Extract the [x, y] coordinate from the center of the cell holding the provided text.  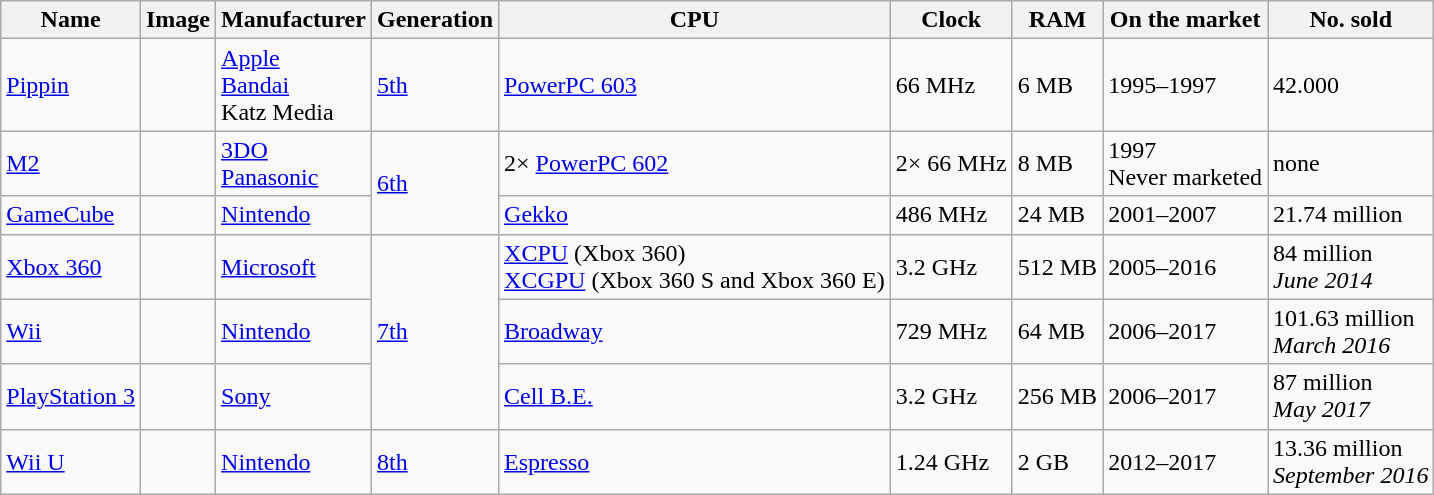
21.74 million [1351, 215]
1995–1997 [1186, 85]
512 MB [1057, 266]
PlayStation 3 [71, 396]
101.63 millionMarch 2016 [1351, 332]
64 MB [1057, 332]
Wii U [71, 462]
PowerPC 603 [695, 85]
2012–2017 [1186, 462]
42.000 [1351, 85]
Image [178, 20]
Broadway [695, 332]
24 MB [1057, 215]
M2 [71, 164]
No. sold [1351, 20]
2001–2007 [1186, 215]
2005–2016 [1186, 266]
1.24 GHz [951, 462]
87 millionMay 2017 [1351, 396]
On the market [1186, 20]
2× 66 MHz [951, 164]
8th [434, 462]
2 GB [1057, 462]
Generation [434, 20]
Wii [71, 332]
6 MB [1057, 85]
66 MHz [951, 85]
Sony [294, 396]
486 MHz [951, 215]
Apple BandaiKatz Media [294, 85]
5th [434, 85]
Name [71, 20]
Clock [951, 20]
Microsoft [294, 266]
Gekko [695, 215]
none [1351, 164]
RAM [1057, 20]
729 MHz [951, 332]
3DOPanasonic [294, 164]
Pippin [71, 85]
Cell B.E. [695, 396]
Espresso [695, 462]
CPU [695, 20]
2× PowerPC 602 [695, 164]
XCPU (Xbox 360)XCGPU (Xbox 360 S and Xbox 360 E) [695, 266]
Manufacturer [294, 20]
84 millionJune 2014 [1351, 266]
7th [434, 332]
256 MB [1057, 396]
13.36 millionSeptember 2016 [1351, 462]
GameCube [71, 215]
1997Never marketed [1186, 164]
6th [434, 182]
8 MB [1057, 164]
Xbox 360 [71, 266]
